Determine the (X, Y) coordinate at the center of the cell enclosing the given text.  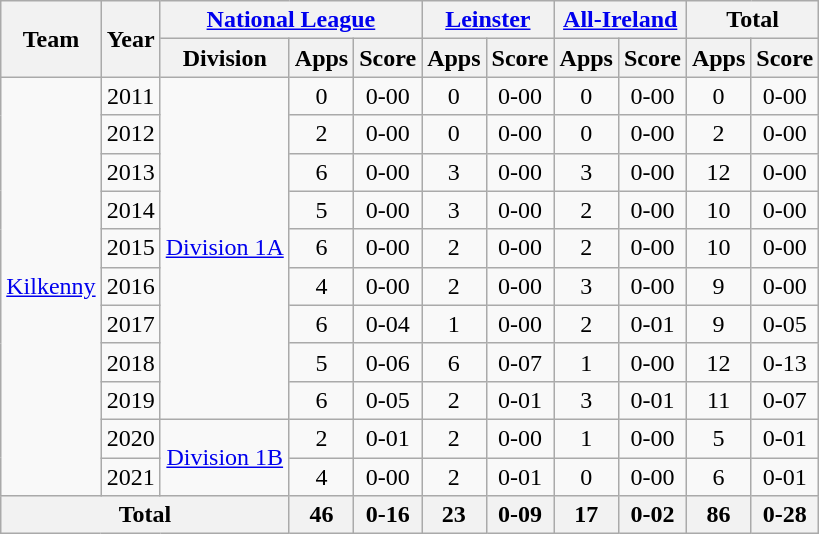
17 (586, 515)
Kilkenny (51, 286)
2021 (130, 477)
0-02 (652, 515)
All-Ireland (620, 20)
0-09 (520, 515)
Leinster (488, 20)
Team (51, 39)
2018 (130, 362)
46 (321, 515)
86 (718, 515)
0-13 (785, 362)
2017 (130, 324)
0-28 (785, 515)
23 (454, 515)
0-04 (388, 324)
Division 1A (224, 248)
2014 (130, 210)
2019 (130, 400)
2011 (130, 96)
2015 (130, 248)
Division 1B (224, 457)
0-06 (388, 362)
2012 (130, 134)
11 (718, 400)
0-16 (388, 515)
2016 (130, 286)
2013 (130, 172)
Division (224, 58)
2020 (130, 438)
Year (130, 39)
National League (290, 20)
